Identify which cell holds the provided text, then report its [x, y] central coordinate. 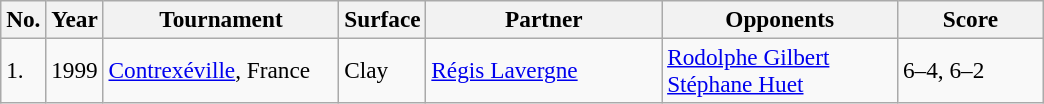
6–4, 6–2 [971, 70]
1999 [74, 70]
Contrexéville, France [221, 70]
Clay [382, 70]
Opponents [780, 19]
Rodolphe Gilbert Stéphane Huet [780, 70]
Tournament [221, 19]
Partner [544, 19]
1. [24, 70]
Year [74, 19]
Score [971, 19]
Régis Lavergne [544, 70]
No. [24, 19]
Surface [382, 19]
